Detect which cell encompasses the target text, then output its (x, y) center coordinate. 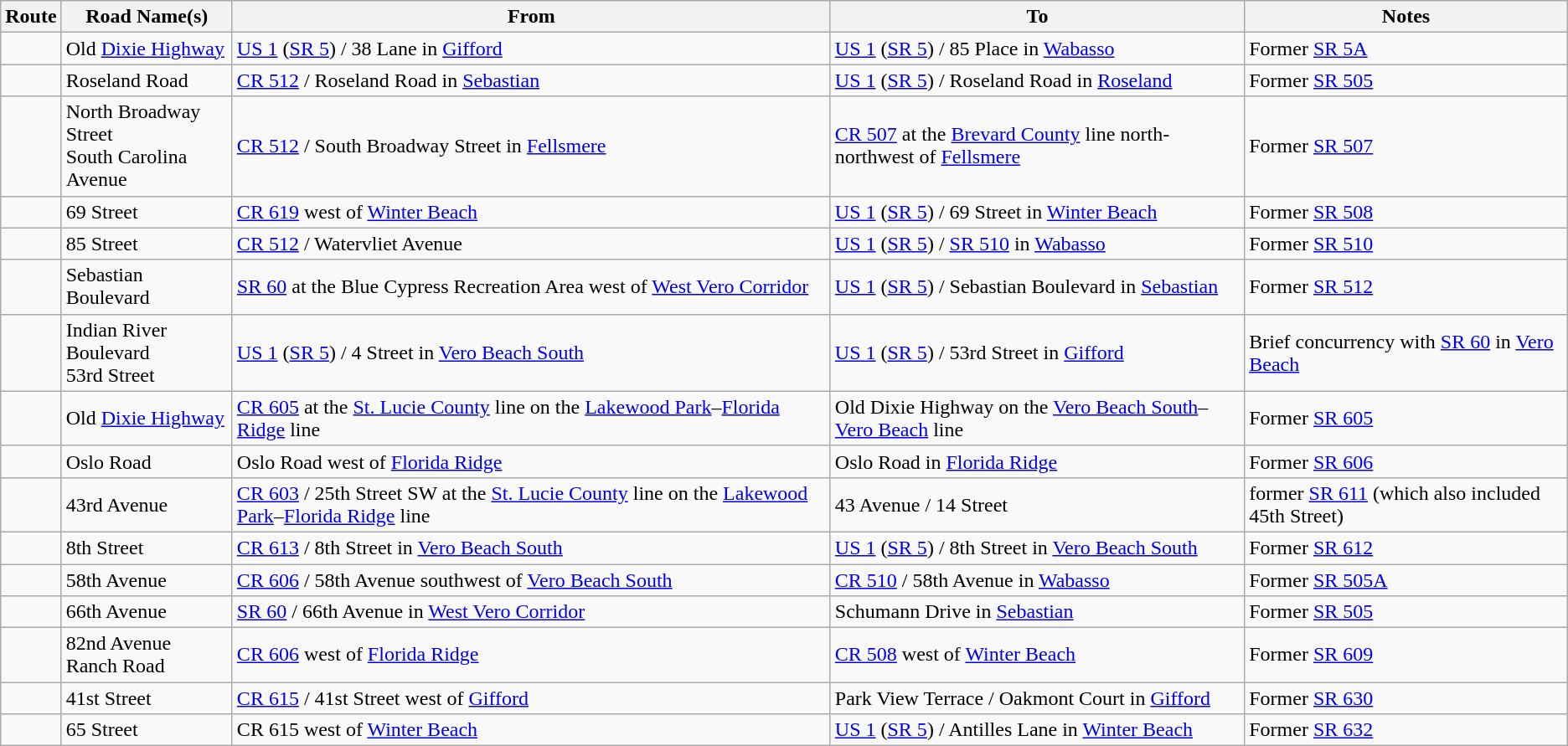
Former SR 605 (1406, 419)
CR 512 / Roseland Road in Sebastian (531, 80)
82nd AvenueRanch Road (147, 655)
Former SR 5A (1406, 49)
Route (31, 17)
CR 615 west of Winter Beach (531, 730)
69 Street (147, 212)
Sebastian Boulevard (147, 286)
To (1037, 17)
Former SR 606 (1406, 461)
US 1 (SR 5) / 69 Street in Winter Beach (1037, 212)
8th Street (147, 548)
Notes (1406, 17)
US 1 (SR 5) / 38 Lane in Gifford (531, 49)
Oslo Road (147, 461)
Roseland Road (147, 80)
Oslo Road west of Florida Ridge (531, 461)
SR 60 / 66th Avenue in West Vero Corridor (531, 612)
Former SR 632 (1406, 730)
Former SR 609 (1406, 655)
Former SR 510 (1406, 244)
CR 603 / 25th Street SW at the St. Lucie County line on the Lakewood Park–Florida Ridge line (531, 504)
65 Street (147, 730)
Brief concurrency with SR 60 in Vero Beach (1406, 352)
US 1 (SR 5) / 85 Place in Wabasso (1037, 49)
CR 605 at the St. Lucie County line on the Lakewood Park–Florida Ridge line (531, 419)
Former SR 505A (1406, 580)
former SR 611 (which also included 45th Street) (1406, 504)
Former SR 630 (1406, 698)
CR 507 at the Brevard County line north-northwest of Fellsmere (1037, 146)
Road Name(s) (147, 17)
From (531, 17)
85 Street (147, 244)
43 Avenue / 14 Street (1037, 504)
North Broadway StreetSouth Carolina Avenue (147, 146)
CR 615 / 41st Street west of Gifford (531, 698)
US 1 (SR 5) / 8th Street in Vero Beach South (1037, 548)
US 1 (SR 5) / Roseland Road in Roseland (1037, 80)
CR 606 west of Florida Ridge (531, 655)
CR 512 / Watervliet Avenue (531, 244)
US 1 (SR 5) / Antilles Lane in Winter Beach (1037, 730)
CR 512 / South Broadway Street in Fellsmere (531, 146)
Indian River Boulevard53rd Street (147, 352)
Former SR 512 (1406, 286)
CR 613 / 8th Street in Vero Beach South (531, 548)
CR 619 west of Winter Beach (531, 212)
41st Street (147, 698)
CR 510 / 58th Avenue in Wabasso (1037, 580)
66th Avenue (147, 612)
US 1 (SR 5) / SR 510 in Wabasso (1037, 244)
58th Avenue (147, 580)
Former SR 612 (1406, 548)
CR 508 west of Winter Beach (1037, 655)
43rd Avenue (147, 504)
US 1 (SR 5) / 4 Street in Vero Beach South (531, 352)
Park View Terrace / Oakmont Court in Gifford (1037, 698)
US 1 (SR 5) / 53rd Street in Gifford (1037, 352)
Old Dixie Highway on the Vero Beach South–Vero Beach line (1037, 419)
US 1 (SR 5) / Sebastian Boulevard in Sebastian (1037, 286)
Oslo Road in Florida Ridge (1037, 461)
Schumann Drive in Sebastian (1037, 612)
SR 60 at the Blue Cypress Recreation Area west of West Vero Corridor (531, 286)
CR 606 / 58th Avenue southwest of Vero Beach South (531, 580)
Former SR 507 (1406, 146)
Former SR 508 (1406, 212)
